Pinpoint the cell where the given text exists, returning its (x, y) midpoint coordinate. 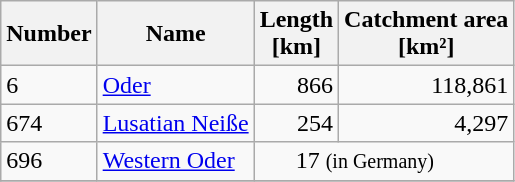
118,861 (426, 85)
Lusatian Neiße (176, 123)
17 (in Germany) (384, 161)
Length[km] (296, 34)
674 (49, 123)
Catchment area[km²] (426, 34)
Oder (176, 85)
Western Oder (176, 161)
6 (49, 85)
866 (296, 85)
Name (176, 34)
696 (49, 161)
254 (296, 123)
Number (49, 34)
4,297 (426, 123)
